Locate the cell with the specified text and output its (X, Y) center coordinate. 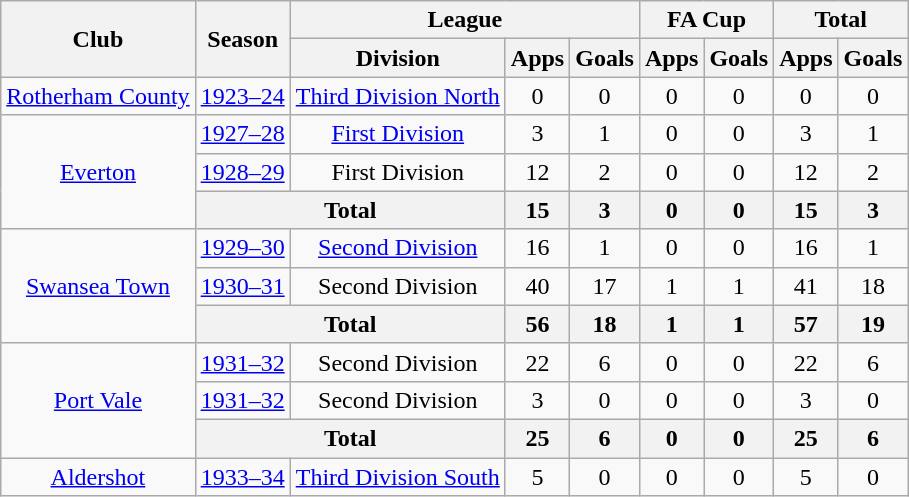
40 (537, 286)
17 (605, 286)
Rotherham County (98, 96)
41 (806, 286)
Season (242, 39)
57 (806, 324)
Third Division South (398, 477)
Everton (98, 172)
League (464, 20)
1930–31 (242, 286)
Port Vale (98, 400)
1927–28 (242, 134)
Division (398, 58)
1923–24 (242, 96)
19 (873, 324)
Third Division North (398, 96)
56 (537, 324)
1928–29 (242, 172)
Aldershot (98, 477)
1933–34 (242, 477)
1929–30 (242, 248)
FA Cup (706, 20)
Club (98, 39)
Swansea Town (98, 286)
